From the cell containing the given text, extract its center point as [X, Y] coordinate. 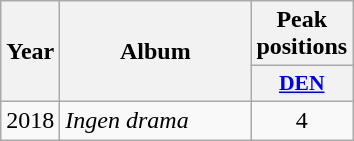
Album [156, 52]
Peak positions [302, 34]
Year [30, 52]
DEN [302, 84]
2018 [30, 120]
Ingen drama [156, 120]
4 [302, 120]
